For the text-containing cell, return its midpoint in [x, y] coordinate format. 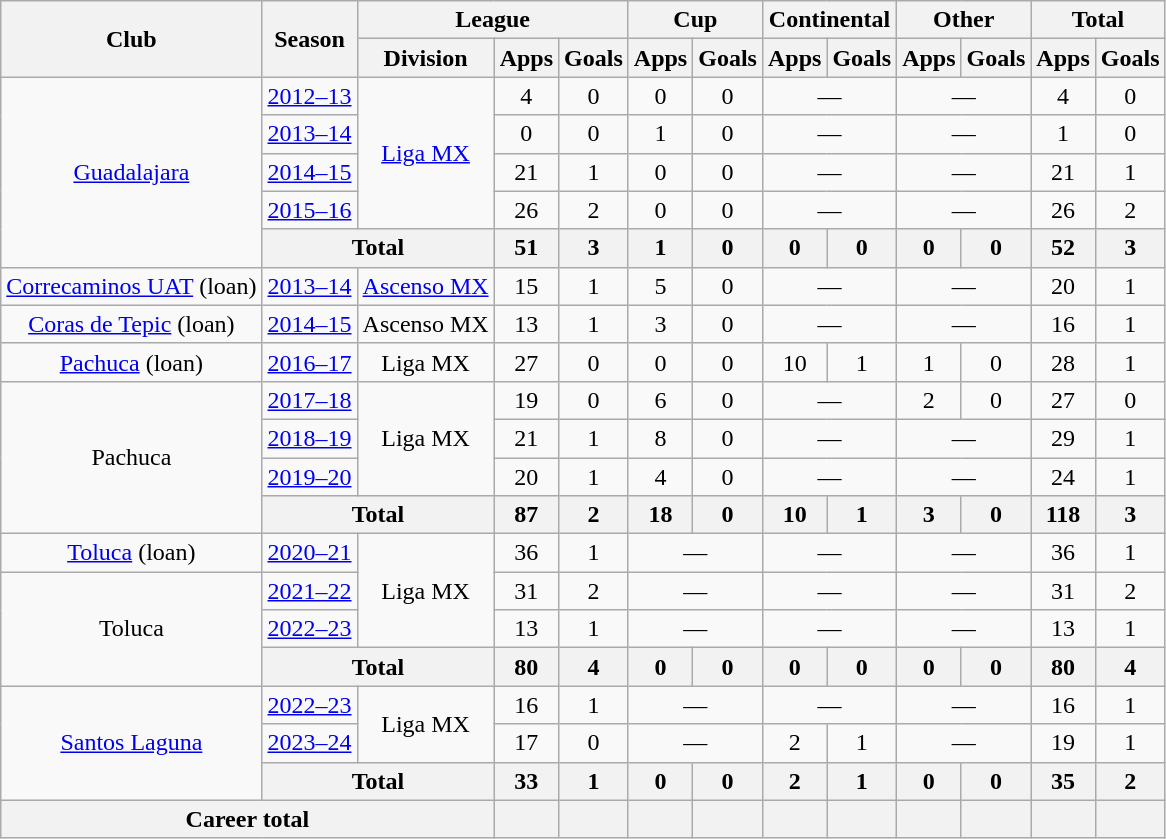
35 [1063, 781]
5 [660, 286]
2012–13 [310, 96]
2016–17 [310, 362]
24 [1063, 477]
League [492, 20]
6 [660, 400]
2018–19 [310, 438]
8 [660, 438]
2021–22 [310, 591]
Season [310, 39]
15 [526, 286]
28 [1063, 362]
Guadalajara [132, 172]
Correcaminos UAT (loan) [132, 286]
52 [1063, 248]
2023–24 [310, 743]
Division [426, 58]
Club [132, 39]
33 [526, 781]
Pachuca [132, 457]
29 [1063, 438]
Toluca [132, 629]
Coras de Tepic (loan) [132, 324]
118 [1063, 515]
Santos Laguna [132, 743]
2017–18 [310, 400]
Cup [695, 20]
2020–21 [310, 553]
18 [660, 515]
Pachuca (loan) [132, 362]
2015–16 [310, 210]
Career total [248, 819]
Continental [829, 20]
51 [526, 248]
87 [526, 515]
Other [964, 20]
Toluca (loan) [132, 553]
2019–20 [310, 477]
17 [526, 743]
